Determine the [x, y] coordinate at the center of the cell enclosing the given text.  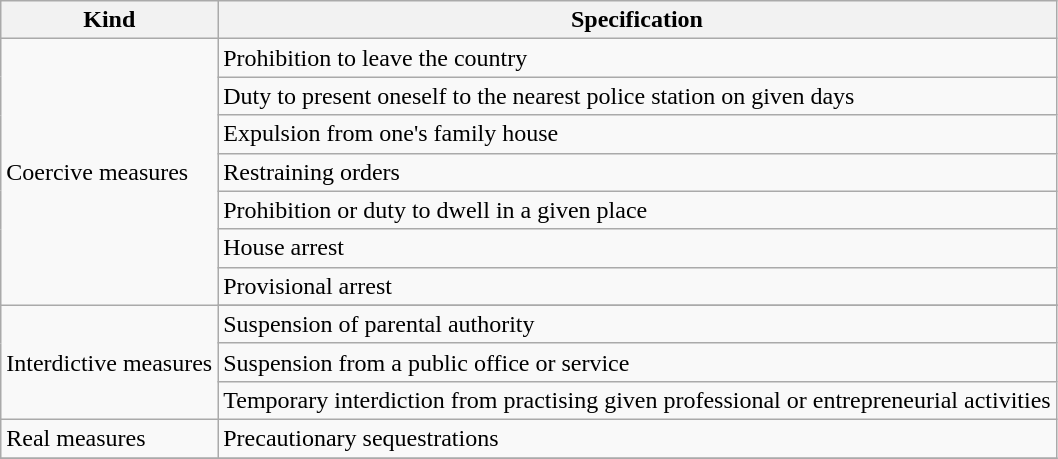
House arrest [637, 248]
Provisional arrest [637, 286]
Interdictive measures [110, 362]
Duty to present oneself to the nearest police station on given days [637, 96]
Restraining orders [637, 172]
Precautionary sequestrations [637, 438]
Expulsion from one's family house [637, 134]
Prohibition or duty to dwell in a given place [637, 210]
Kind [110, 20]
Temporary interdiction from practising given professional or entrepreneurial activities [637, 400]
Suspension of parental authority [637, 324]
Prohibition to leave the country [637, 58]
Suspension from a public office or service [637, 362]
Specification [637, 20]
Coercive measures [110, 172]
Real measures [110, 438]
